Return the (X, Y) coordinate for the center point of the cell that contains the specified text.  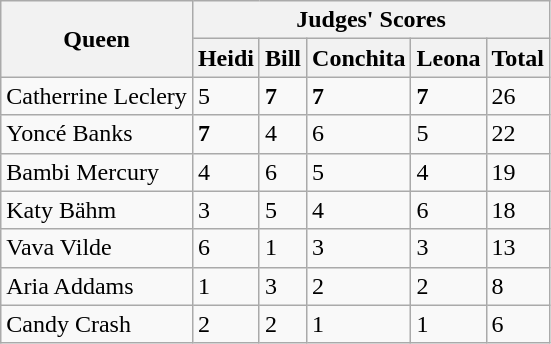
Total (518, 58)
Queen (97, 39)
8 (518, 286)
Bill (282, 58)
22 (518, 134)
Bambi Mercury (97, 172)
Conchita (359, 58)
Leona (448, 58)
Katy Bähm (97, 210)
18 (518, 210)
26 (518, 96)
Candy Crash (97, 324)
13 (518, 248)
Vava Vilde (97, 248)
Yoncé Banks (97, 134)
Judges' Scores (370, 20)
Catherrine Leclery (97, 96)
19 (518, 172)
Aria Addams (97, 286)
Heidi (226, 58)
